Search for the cell housing the specified text and yield its (x, y) center coordinate. 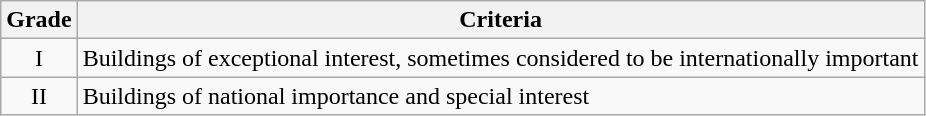
Grade (39, 20)
Buildings of exceptional interest, sometimes considered to be internationally important (500, 58)
Buildings of national importance and special interest (500, 96)
Criteria (500, 20)
II (39, 96)
I (39, 58)
